Return the [X, Y] coordinate for the center point of the cell that contains the specified text.  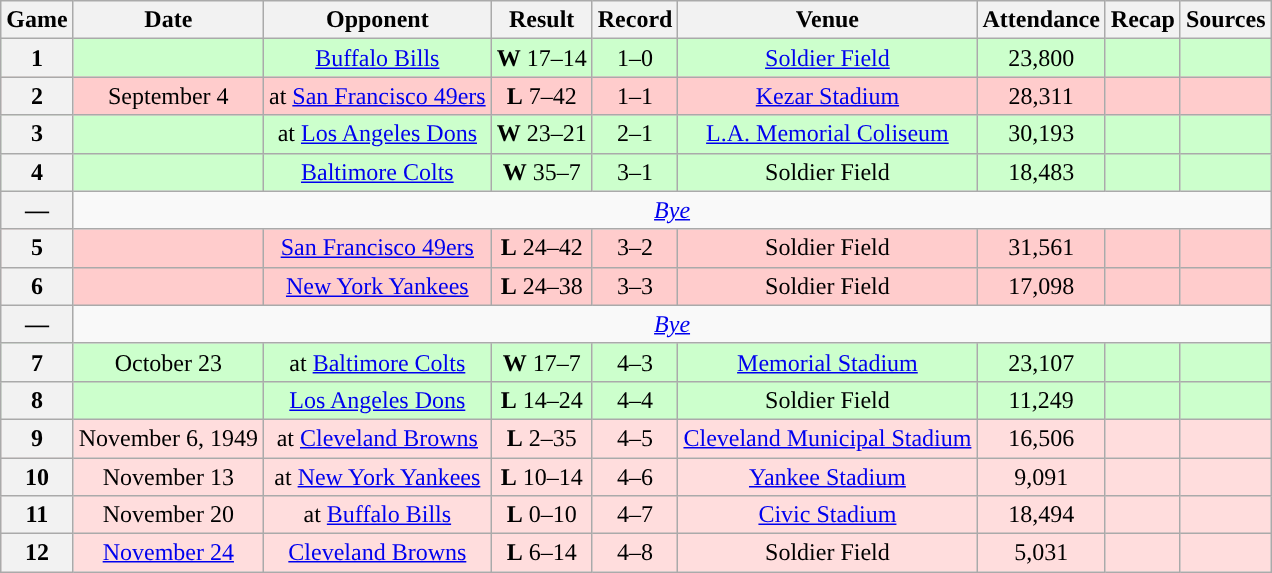
New York Yankees [377, 286]
4–4 [635, 400]
9,091 [1041, 477]
1–0 [635, 58]
November 20 [168, 515]
2–1 [635, 134]
3–1 [635, 172]
Recap [1142, 20]
11,249 [1041, 400]
L 0–10 [542, 515]
San Francisco 49ers [377, 248]
at Cleveland Browns [377, 438]
Baltimore Colts [377, 172]
23,107 [1041, 362]
L 6–14 [542, 553]
Kezar Stadium [828, 96]
4–8 [635, 553]
4–3 [635, 362]
Los Angeles Dons [377, 400]
W 35–7 [542, 172]
Memorial Stadium [828, 362]
Record [635, 20]
L 10–14 [542, 477]
18,483 [1041, 172]
Game [37, 20]
6 [37, 286]
4–5 [635, 438]
Cleveland Municipal Stadium [828, 438]
4 [37, 172]
11 [37, 515]
November 24 [168, 553]
30,193 [1041, 134]
Result [542, 20]
5 [37, 248]
3–3 [635, 286]
Civic Stadium [828, 515]
Yankee Stadium [828, 477]
3 [37, 134]
5,031 [1041, 553]
L.A. Memorial Coliseum [828, 134]
L 14–24 [542, 400]
4–7 [635, 515]
October 23 [168, 362]
3–2 [635, 248]
Attendance [1041, 20]
L 24–42 [542, 248]
9 [37, 438]
W 17–14 [542, 58]
Cleveland Browns [377, 553]
1–1 [635, 96]
16,506 [1041, 438]
at New York Yankees [377, 477]
L 24–38 [542, 286]
4–6 [635, 477]
Date [168, 20]
at Baltimore Colts [377, 362]
1 [37, 58]
at San Francisco 49ers [377, 96]
Venue [828, 20]
31,561 [1041, 248]
Buffalo Bills [377, 58]
7 [37, 362]
8 [37, 400]
23,800 [1041, 58]
18,494 [1041, 515]
Sources [1226, 20]
2 [37, 96]
W 23–21 [542, 134]
12 [37, 553]
September 4 [168, 96]
17,098 [1041, 286]
28,311 [1041, 96]
at Los Angeles Dons [377, 134]
L 7–42 [542, 96]
W 17–7 [542, 362]
10 [37, 477]
at Buffalo Bills [377, 515]
November 6, 1949 [168, 438]
November 13 [168, 477]
L 2–35 [542, 438]
Opponent [377, 20]
